Pinpoint the cell where the given text exists, returning its (X, Y) midpoint coordinate. 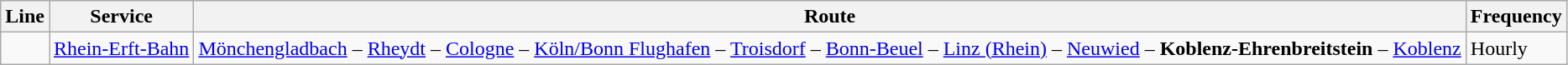
Hourly (1516, 48)
Service (121, 17)
Rhein-Erft-Bahn (121, 48)
Route (829, 17)
Frequency (1516, 17)
Mönchengladbach – Rheydt – Cologne – Köln/Bonn Flughafen – Troisdorf – Bonn-Beuel – Linz (Rhein) – Neuwied – Koblenz-Ehrenbreitstein – Koblenz (829, 48)
Line (25, 17)
